Capture the cell that displays the provided text and extract its [X, Y] central coordinate. 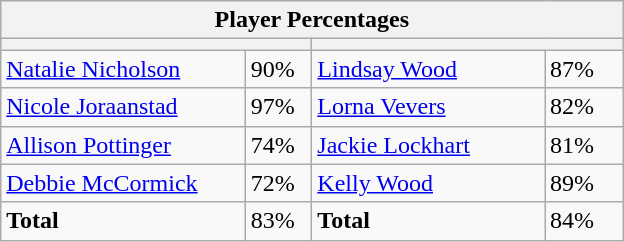
Lindsay Wood [428, 69]
Kelly Wood [428, 183]
Jackie Lockhart [428, 145]
84% [584, 221]
82% [584, 107]
89% [584, 183]
Natalie Nicholson [124, 69]
Lorna Vevers [428, 107]
97% [278, 107]
Player Percentages [312, 20]
72% [278, 183]
81% [584, 145]
83% [278, 221]
74% [278, 145]
87% [584, 69]
90% [278, 69]
Allison Pottinger [124, 145]
Nicole Joraanstad [124, 107]
Debbie McCormick [124, 183]
